Return [X, Y] of the center of cell containing provided text 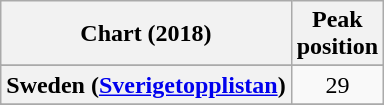
29 [337, 85]
Chart (2018) [146, 34]
Sweden (Sverigetopplistan) [146, 85]
Peak position [337, 34]
